Return the (x, y) coordinate for the center point of the cell that contains the specified text.  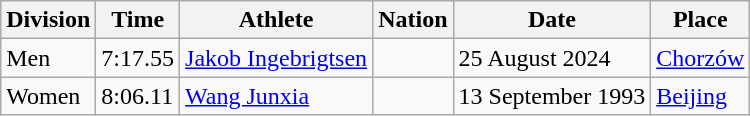
Women (48, 96)
Jakob Ingebrigtsen (276, 58)
7:17.55 (138, 58)
Athlete (276, 20)
Wang Junxia (276, 96)
25 August 2024 (552, 58)
Date (552, 20)
Time (138, 20)
8:06.11 (138, 96)
Nation (413, 20)
Place (700, 20)
Beijing (700, 96)
Chorzów (700, 58)
13 September 1993 (552, 96)
Men (48, 58)
Division (48, 20)
